Locate the cell with the specified text and output its (x, y) center coordinate. 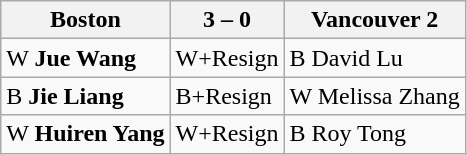
B Jie Liang (86, 96)
B+Resign (227, 96)
Vancouver 2 (374, 20)
B David Lu (374, 58)
W Jue Wang (86, 58)
W Melissa Zhang (374, 96)
B Roy Tong (374, 134)
W Huiren Yang (86, 134)
Boston (86, 20)
3 – 0 (227, 20)
